From the cell containing the given text, extract its center point as (x, y) coordinate. 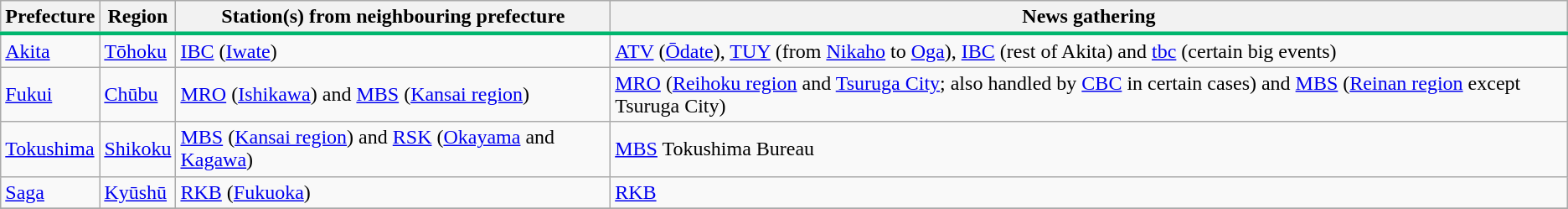
MBS (Kansai region) and RSK (Okayama and Kagawa) (394, 149)
Tōhoku (137, 50)
Kyūshū (137, 192)
Station(s) from neighbouring prefecture (394, 18)
ATV (Ōdate), TUY (from Nikaho to Oga), IBC (rest of Akita) and tbc (certain big events) (1089, 50)
Tokushima (50, 149)
News gathering (1089, 18)
Fukui (50, 94)
Region (137, 18)
MRO (Ishikawa) and MBS (Kansai region) (394, 94)
RKB (1089, 192)
IBC (Iwate) (394, 50)
Akita (50, 50)
RKB (Fukuoka) (394, 192)
Chūbu (137, 94)
MRO (Reihoku region and Tsuruga City; also handled by CBC in certain cases) and MBS (Reinan region except Tsuruga City) (1089, 94)
Prefecture (50, 18)
MBS Tokushima Bureau (1089, 149)
Shikoku (137, 149)
Saga (50, 192)
